Search for the cell housing the specified text and yield its (X, Y) center coordinate. 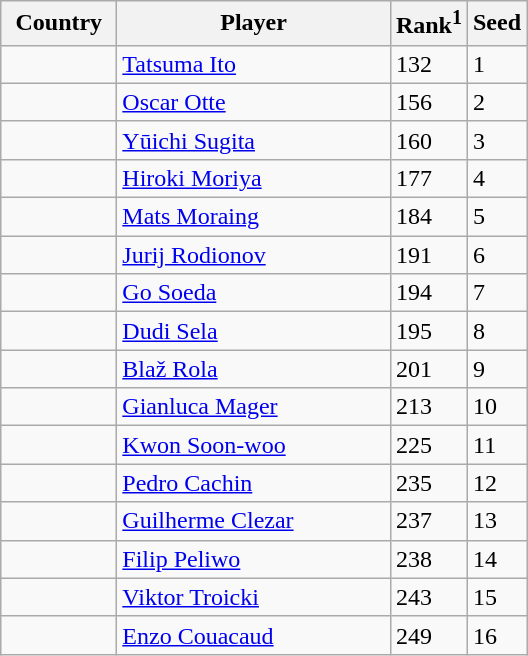
1 (496, 64)
Pedro Cachin (254, 483)
201 (428, 369)
195 (428, 331)
Oscar Otte (254, 102)
Player (254, 24)
6 (496, 255)
15 (496, 597)
9 (496, 369)
14 (496, 559)
12 (496, 483)
13 (496, 521)
160 (428, 140)
Dudi Sela (254, 331)
194 (428, 293)
Yūichi Sugita (254, 140)
Filip Peliwo (254, 559)
235 (428, 483)
2 (496, 102)
191 (428, 255)
Mats Moraing (254, 217)
Hiroki Moriya (254, 178)
Blaž Rola (254, 369)
Country (59, 24)
8 (496, 331)
Kwon Soon-woo (254, 445)
249 (428, 635)
7 (496, 293)
Gianluca Mager (254, 407)
Viktor Troicki (254, 597)
4 (496, 178)
Guilherme Clezar (254, 521)
177 (428, 178)
213 (428, 407)
184 (428, 217)
132 (428, 64)
Rank1 (428, 24)
10 (496, 407)
5 (496, 217)
Go Soeda (254, 293)
156 (428, 102)
237 (428, 521)
Seed (496, 24)
225 (428, 445)
3 (496, 140)
Jurij Rodionov (254, 255)
238 (428, 559)
243 (428, 597)
16 (496, 635)
Enzo Couacaud (254, 635)
11 (496, 445)
Tatsuma Ito (254, 64)
